Determine the [X, Y] coordinate at the center of the cell enclosing the given text.  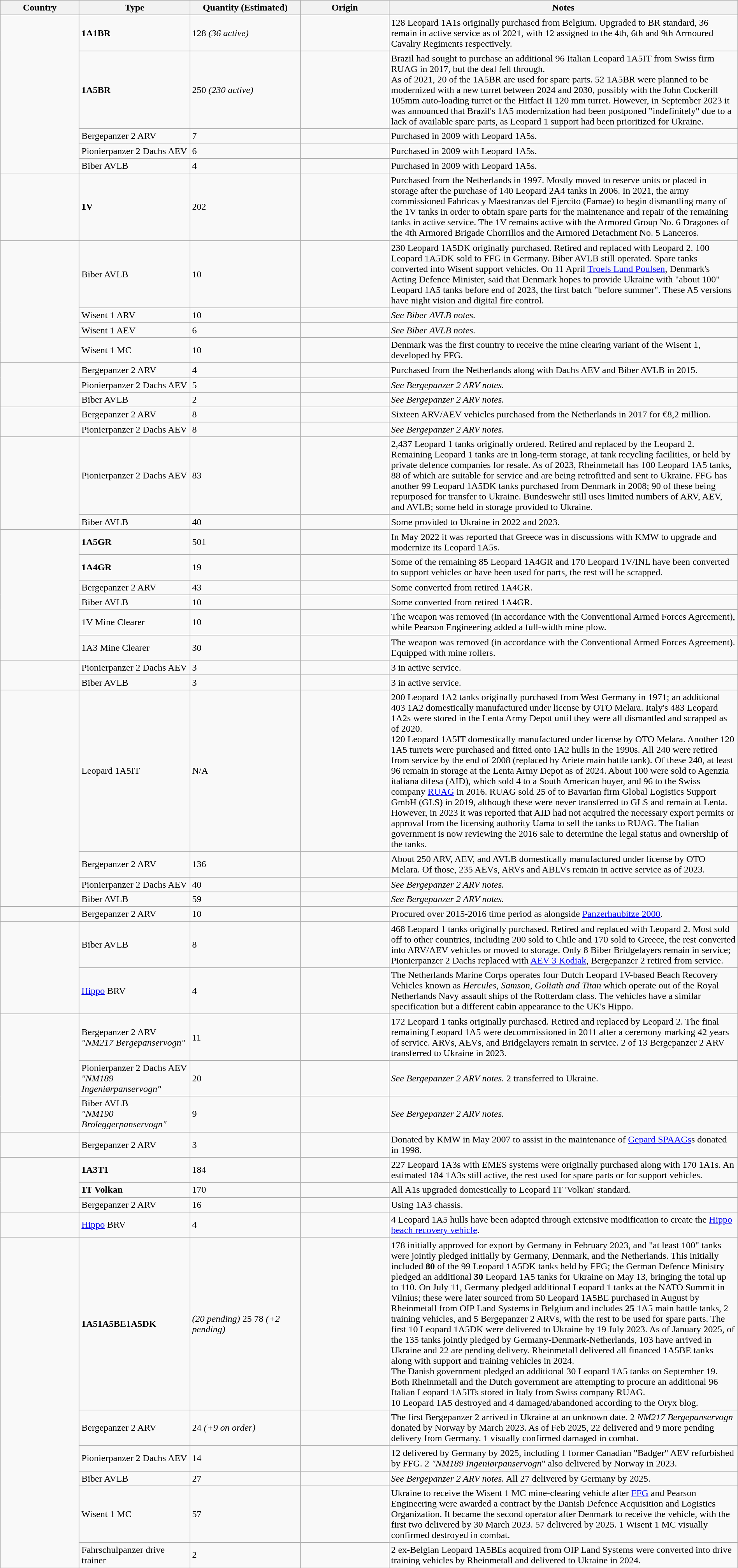
27 [245, 1479]
1A3 Mine Clearer [135, 647]
Country [40, 8]
83 [245, 476]
Donated by KMW in May 2007 to assist in the maintenance of Gepard SPAAGss donated in 1998. [563, 1144]
4 Leopard 1A5 hulls have been adapted through extensive modification to create the Hippo beach recovery vehicle. [563, 1225]
1V [135, 207]
1A3T1 [135, 1170]
59 [245, 899]
Sixteen ARV/AEV vehicles purchased from the Netherlands in 2017 for €8,2 million. [563, 415]
1T Volkan [135, 1190]
7 [245, 136]
Using 1A3 chassis. [563, 1205]
See Bergepanzer 2 ARV notes. All 27 delivered by Germany by 2025. [563, 1479]
19 [245, 567]
24 (+9 on order) [245, 1428]
30 [245, 647]
Leopard 1A5IT [135, 771]
In May 2022 it was reported that Greece was in discussions with KMW to upgrade and modernize its Leopard 1A5s. [563, 542]
20 [245, 1078]
Wisent 1 ARV [135, 315]
See Bergepanzer 2 ARV notes. 2 transferred to Ukraine. [563, 1078]
1A5BR [135, 90]
202 [245, 207]
All A1s upgraded domestically to Leopard 1T 'Volkan' standard. [563, 1190]
501 [245, 542]
250 (230 active) [245, 90]
1A5GR [135, 542]
128 (36 active) [245, 33]
The weapon was removed (in accordance with the Conventional Armed Forces Agreement). Equipped with mine rollers. [563, 647]
Purchased from the Netherlands along with Dachs AEV and Biber AVLB in 2015. [563, 370]
5 [245, 385]
Type [135, 8]
11 [245, 1037]
14 [245, 1458]
1A51A5BE1A5DK [135, 1323]
Denmark was the first country to receive the mine clearing variant of the Wisent 1, developed by FFG. [563, 350]
184 [245, 1170]
Quantity (Estimated) [245, 8]
43 [245, 587]
Biber AVLB"NM190 Broleggerpanservogn" [135, 1114]
Wisent 1 AEV [135, 330]
Origin [345, 8]
1A1BR [135, 33]
9 [245, 1114]
1A4GR [135, 567]
Bergepanzer 2 ARV"NM217 Bergepanservogn" [135, 1037]
170 [245, 1190]
Procured over 2015-2016 time period as alongside Panzerhaubitze 2000. [563, 914]
Pionierpanzer 2 Dachs AEV"NM189 Ingeniørpanservogn" [135, 1078]
Notes [563, 8]
Fahrschulpanzer drive trainer [135, 1555]
136 [245, 864]
Some provided to Ukraine in 2022 and 2023. [563, 522]
(20 pending) 25 78 (+2 pending) [245, 1323]
57 [245, 1514]
1V Mine Clearer [135, 622]
The weapon was removed (in accordance with the Conventional Armed Forces Agreement), while Pearson Engineering added a full-width mine plow. [563, 622]
N/A [245, 771]
16 [245, 1205]
